Detect which cell encompasses the target text, then output its [X, Y] center coordinate. 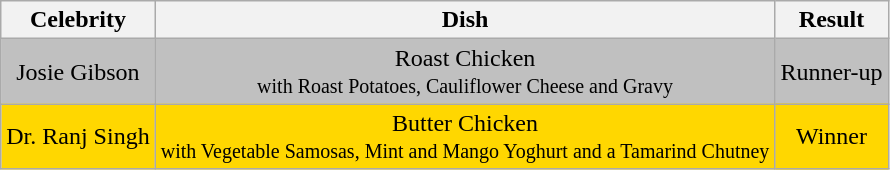
Winner [832, 136]
Josie Gibson [78, 72]
Runner-up [832, 72]
Roast Chickenwith Roast Potatoes, Cauliflower Cheese and Gravy [465, 72]
Dish [465, 20]
Result [832, 20]
Celebrity [78, 20]
Dr. Ranj Singh [78, 136]
Butter Chickenwith Vegetable Samosas, Mint and Mango Yoghurt and a Tamarind Chutney [465, 136]
